For the text-containing cell, return its midpoint in (x, y) coordinate format. 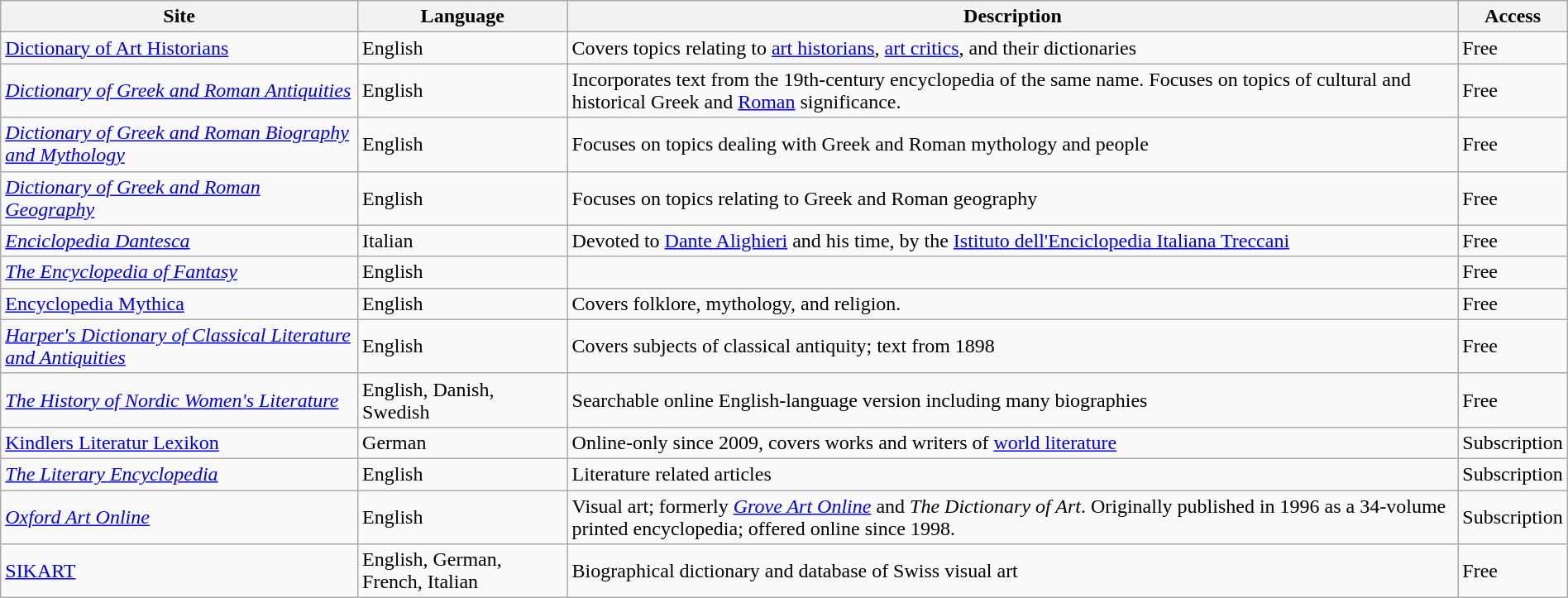
German (463, 443)
Focuses on topics dealing with Greek and Roman mythology and people (1012, 144)
Covers folklore, mythology, and religion. (1012, 304)
Incorporates text from the 19th-century encyclopedia of the same name. Focuses on topics of cultural and historical Greek and Roman significance. (1012, 91)
Online-only since 2009, covers works and writers of world literature (1012, 443)
English, German, French, Italian (463, 571)
Dictionary of Greek and Roman Geography (179, 199)
Dictionary of Greek and Roman Antiquities (179, 91)
SIKART (179, 571)
Covers topics relating to art historians, art critics, and their dictionaries (1012, 48)
The History of Nordic Women's Literature (179, 400)
Encyclopedia Mythica (179, 304)
Dictionary of Greek and Roman Biography and Mythology (179, 144)
Enciclopedia Dantesca (179, 241)
The Literary Encyclopedia (179, 474)
Italian (463, 241)
Dictionary of Art Historians (179, 48)
Focuses on topics relating to Greek and Roman geography (1012, 199)
Covers subjects of classical antiquity; text from 1898 (1012, 346)
Description (1012, 17)
Site (179, 17)
Language (463, 17)
Devoted to Dante Alighieri and his time, by the Istituto dell'Enciclopedia Italiana Treccani (1012, 241)
The Encyclopedia of Fantasy (179, 272)
English, Danish, Swedish (463, 400)
Kindlers Literatur Lexikon (179, 443)
Searchable online English-language version including many biographies (1012, 400)
Literature related articles (1012, 474)
Biographical dictionary and database of Swiss visual art (1012, 571)
Oxford Art Online (179, 516)
Harper's Dictionary of Classical Literature and Antiquities (179, 346)
Access (1513, 17)
